Detect which cell encompasses the target text, then output its (x, y) center coordinate. 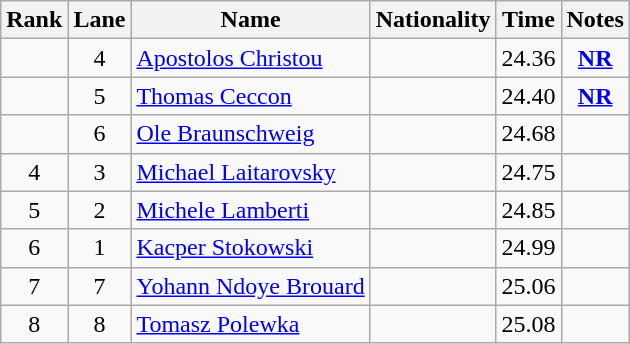
25.06 (528, 286)
24.99 (528, 248)
Notes (595, 20)
3 (100, 172)
Kacper Stokowski (250, 248)
24.85 (528, 210)
24.68 (528, 134)
Tomasz Polewka (250, 324)
Nationality (433, 20)
Rank (34, 20)
Name (250, 20)
2 (100, 210)
24.75 (528, 172)
Michele Lamberti (250, 210)
24.36 (528, 58)
Yohann Ndoye Brouard (250, 286)
1 (100, 248)
25.08 (528, 324)
Ole Braunschweig (250, 134)
Apostolos Christou (250, 58)
Time (528, 20)
24.40 (528, 96)
Thomas Ceccon (250, 96)
Lane (100, 20)
Michael Laitarovsky (250, 172)
